Search for the cell housing the specified text and yield its [x, y] center coordinate. 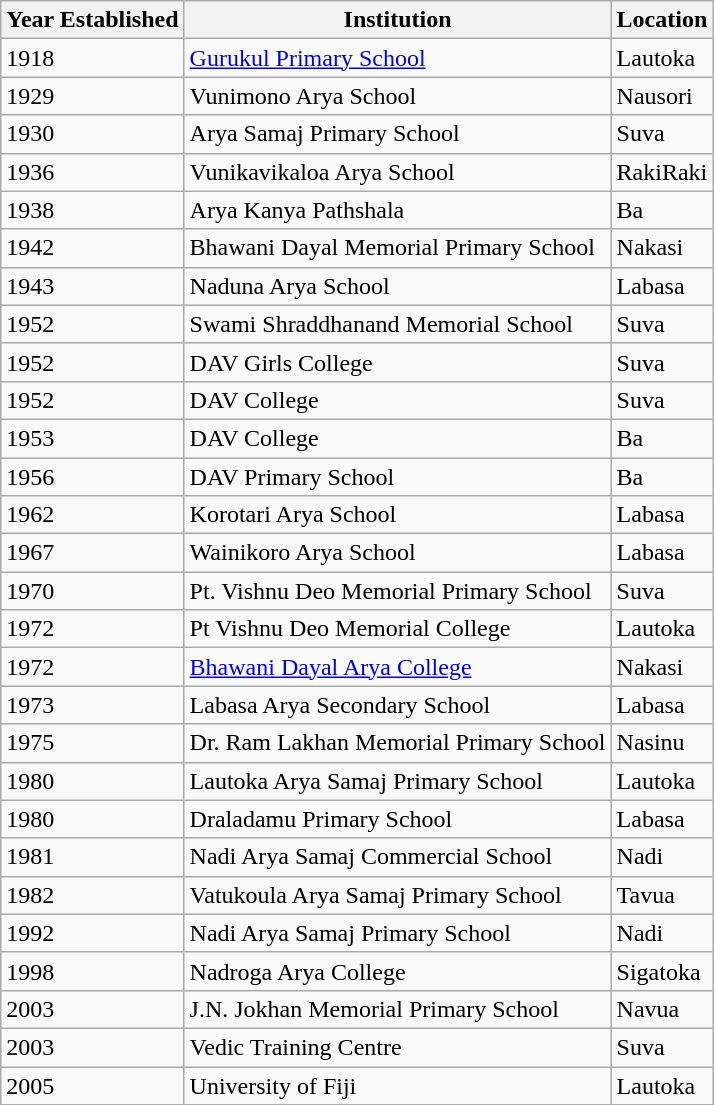
Nadroga Arya College [398, 971]
Bhawani Dayal Arya College [398, 667]
Institution [398, 20]
Pt. Vishnu Deo Memorial Primary School [398, 591]
Bhawani Dayal Memorial Primary School [398, 248]
1953 [92, 438]
Naduna Arya School [398, 286]
University of Fiji [398, 1085]
Nausori [662, 96]
1942 [92, 248]
Navua [662, 1009]
Dr. Ram Lakhan Memorial Primary School [398, 743]
Vunimono Arya School [398, 96]
Nadi Arya Samaj Commercial School [398, 857]
1982 [92, 895]
1956 [92, 477]
Labasa Arya Secondary School [398, 705]
Draladamu Primary School [398, 819]
1970 [92, 591]
1998 [92, 971]
1975 [92, 743]
Arya Samaj Primary School [398, 134]
Nadi Arya Samaj Primary School [398, 933]
1936 [92, 172]
DAV Girls College [398, 362]
2005 [92, 1085]
Gurukul Primary School [398, 58]
1918 [92, 58]
1943 [92, 286]
Nasinu [662, 743]
Lautoka Arya Samaj Primary School [398, 781]
1973 [92, 705]
Pt Vishnu Deo Memorial College [398, 629]
Arya Kanya Pathshala [398, 210]
Sigatoka [662, 971]
Vedic Training Centre [398, 1047]
1992 [92, 933]
Wainikoro Arya School [398, 553]
Location [662, 20]
1962 [92, 515]
1981 [92, 857]
1967 [92, 553]
Swami Shraddhanand Memorial School [398, 324]
Korotari Arya School [398, 515]
Year Established [92, 20]
J.N. Jokhan Memorial Primary School [398, 1009]
RakiRaki [662, 172]
1930 [92, 134]
Vunikavikaloa Arya School [398, 172]
Tavua [662, 895]
DAV Primary School [398, 477]
Vatukoula Arya Samaj Primary School [398, 895]
1929 [92, 96]
1938 [92, 210]
